Locate the cell with the specified text and output its [x, y] center coordinate. 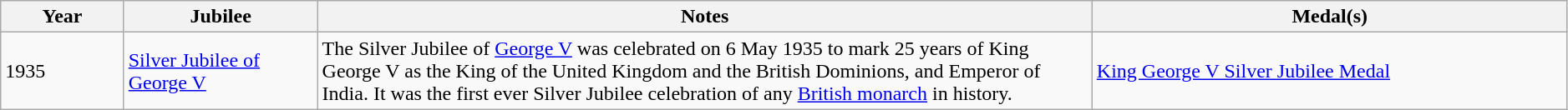
King George V Silver Jubilee Medal [1330, 71]
Silver Jubilee of George V [221, 71]
Notes [705, 17]
Jubilee [221, 17]
Year [62, 17]
Medal(s) [1330, 17]
1935 [62, 71]
